Extract the [X, Y] coordinate from the center of the cell holding the provided text.  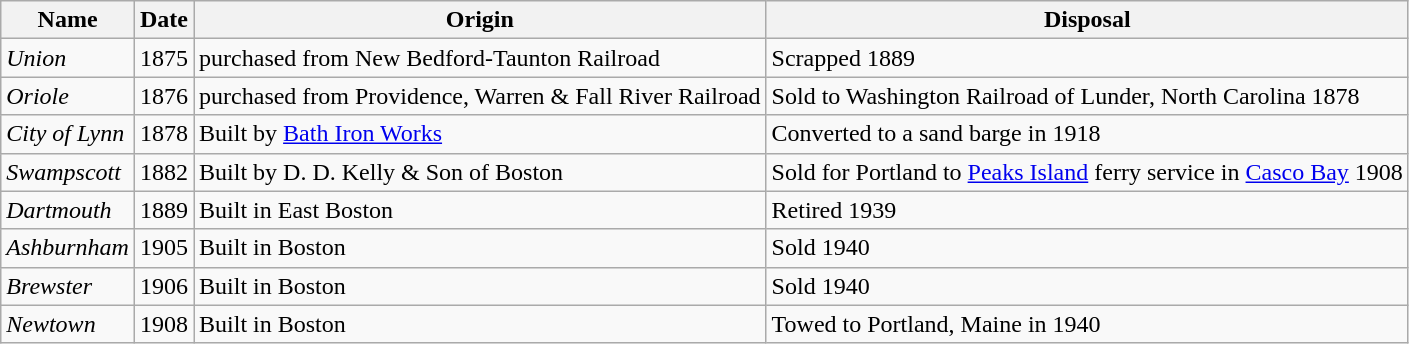
Built in East Boston [480, 210]
Built by Bath Iron Works [480, 134]
Ashburnham [68, 248]
Oriole [68, 96]
purchased from Providence, Warren & Fall River Railroad [480, 96]
Brewster [68, 286]
1878 [164, 134]
Union [68, 58]
1908 [164, 324]
Retired 1939 [1087, 210]
1882 [164, 172]
1889 [164, 210]
Sold to Washington Railroad of Lunder, North Carolina 1878 [1087, 96]
1875 [164, 58]
Dartmouth [68, 210]
purchased from New Bedford-Taunton Railroad [480, 58]
1876 [164, 96]
Swampscott [68, 172]
1906 [164, 286]
Newtown [68, 324]
Converted to a sand barge in 1918 [1087, 134]
1905 [164, 248]
Name [68, 20]
Date [164, 20]
Built by D. D. Kelly & Son of Boston [480, 172]
Sold for Portland to Peaks Island ferry service in Casco Bay 1908 [1087, 172]
City of Lynn [68, 134]
Towed to Portland, Maine in 1940 [1087, 324]
Scrapped 1889 [1087, 58]
Disposal [1087, 20]
Origin [480, 20]
